Return [x, y] of the center of cell containing provided text 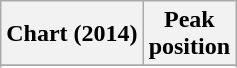
Chart (2014) [72, 34]
Peakposition [189, 34]
